From the cell containing the given text, extract its center point as (x, y) coordinate. 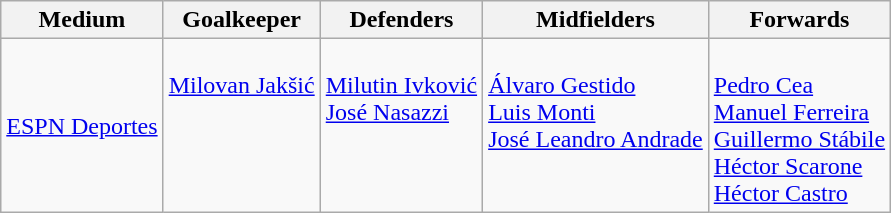
Milutin Ivković José Nasazzi (401, 126)
Defenders (401, 20)
Forwards (799, 20)
ESPN Deportes (82, 126)
Medium (82, 20)
Pedro Cea Manuel Ferreira Guillermo Stábile Héctor Scarone Héctor Castro (799, 126)
Álvaro Gestido Luis Monti José Leandro Andrade (596, 126)
Goalkeeper (242, 20)
Milovan Jakšić (242, 126)
Midfielders (596, 20)
